Output the [X, Y] coordinate of the center of the cell containing the given text.  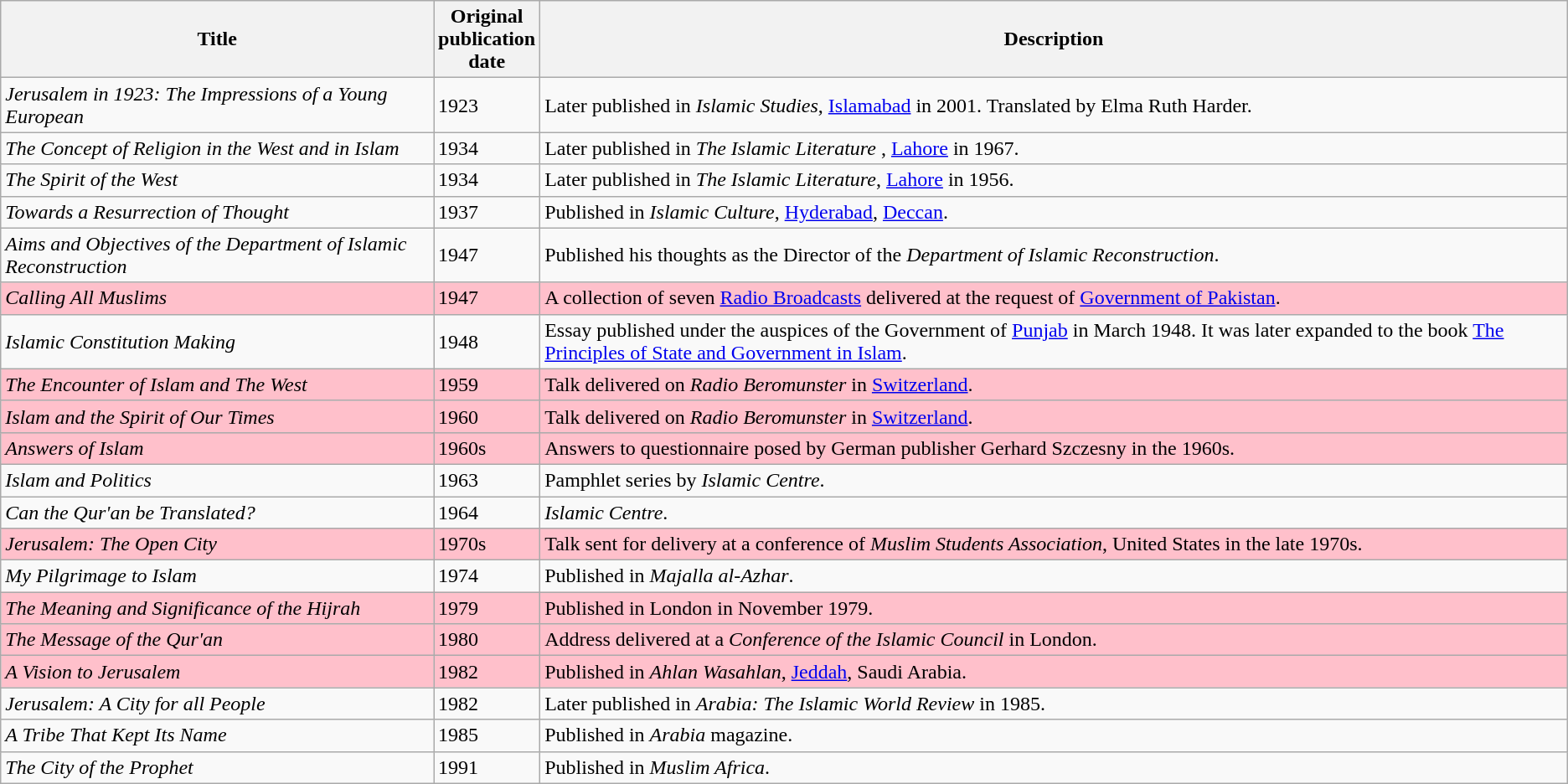
Can the Qur'an be Translated? [218, 512]
1923 [487, 106]
1963 [487, 480]
Published his thoughts as the Director of the Department of Islamic Reconstruction. [1054, 255]
Islamic Centre. [1054, 512]
Jerusalem: A City for all People [218, 704]
The Encounter of Islam and The West [218, 384]
Published in Majalla al-Azhar. [1054, 576]
Later published in Arabia: The Islamic World Review in 1985. [1054, 704]
The Meaning and Significance of the Hijrah [218, 608]
Talk sent for delivery at a conference of Muslim Students Association, United States in the late 1970s. [1054, 544]
1991 [487, 767]
A Vision to Jerusalem [218, 672]
1980 [487, 640]
The Concept of Religion in the West and in Islam [218, 148]
Address delivered at a Conference of the Islamic Council in London. [1054, 640]
A collection of seven Radio Broadcasts delivered at the request of Government of Pakistan. [1054, 298]
Aims and Objectives of the Department of Islamic Reconstruction [218, 255]
Later published in The Islamic Literature, Lahore in 1956. [1054, 180]
1948 [487, 342]
Originalpublication date [487, 39]
Later published in Islamic Studies, Islamabad in 2001. Translated by Elma Ruth Harder. [1054, 106]
Description [1054, 39]
1979 [487, 608]
Later published in The Islamic Literature , Lahore in 1967. [1054, 148]
Jerusalem: The Open City [218, 544]
Jerusalem in 1923: The Impressions of a Young European [218, 106]
Published in Ahlan Wasahlan, Jeddah, Saudi Arabia. [1054, 672]
Title [218, 39]
Published in Arabia magazine. [1054, 735]
Published in London in November 1979. [1054, 608]
1974 [487, 576]
1960 [487, 416]
1937 [487, 212]
1964 [487, 512]
The Message of the Qur'an [218, 640]
My Pilgrimage to Islam [218, 576]
1970s [487, 544]
Pamphlet series by Islamic Centre. [1054, 480]
Answers to questionnaire posed by German publisher Gerhard Szczesny in the 1960s. [1054, 448]
Islam and Politics [218, 480]
Islam and the Spirit of Our Times [218, 416]
Towards a Resurrection of Thought [218, 212]
The Spirit of the West [218, 180]
A Tribe That Kept Its Name [218, 735]
Calling All Muslims [218, 298]
1959 [487, 384]
Islamic Constitution Making [218, 342]
1960s [487, 448]
1985 [487, 735]
The City of the Prophet [218, 767]
Published in Muslim Africa. [1054, 767]
Published in Islamic Culture, Hyderabad, Deccan. [1054, 212]
Answers of Islam [218, 448]
